Capture the cell that displays the provided text and extract its (X, Y) central coordinate. 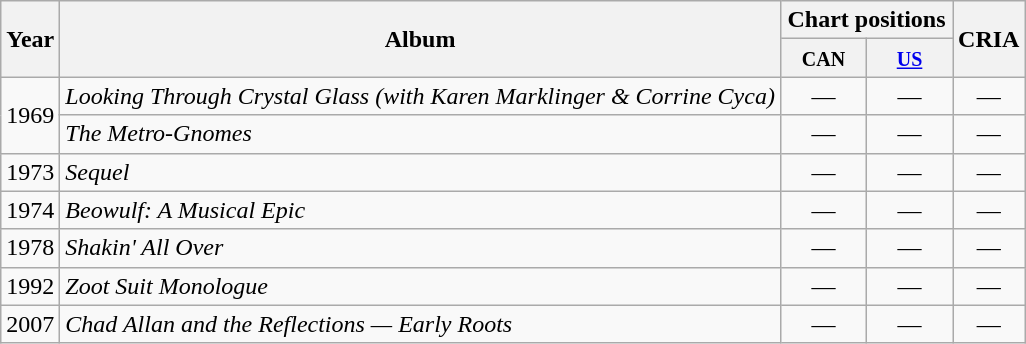
1974 (30, 210)
Album (420, 39)
CRIA (989, 39)
US (910, 58)
The Metro-Gnomes (420, 134)
1973 (30, 172)
1992 (30, 286)
Year (30, 39)
CAN (823, 58)
Shakin' All Over (420, 248)
1978 (30, 248)
1969 (30, 115)
Sequel (420, 172)
Beowulf: A Musical Epic (420, 210)
Chart positions (866, 20)
Zoot Suit Monologue (420, 286)
Looking Through Crystal Glass (with Karen Marklinger & Corrine Cyca) (420, 96)
Chad Allan and the Reflections — Early Roots (420, 324)
2007 (30, 324)
